Locate the cell with the specified text and output its [x, y] center coordinate. 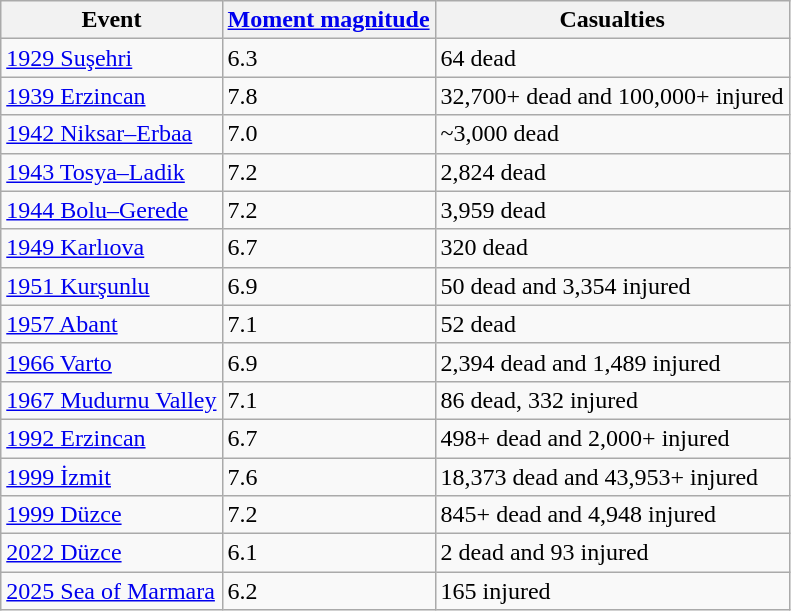
86 dead, 332 injured [612, 400]
498+ dead and 2,000+ injured [612, 438]
1949 Karlıova [112, 248]
18,373 dead and 43,953+ injured [612, 477]
1957 Abant [112, 324]
2 dead and 93 injured [612, 553]
1967 Mudurnu Valley [112, 400]
52 dead [612, 324]
165 injured [612, 591]
50 dead and 3,354 injured [612, 286]
2,824 dead [612, 172]
Moment magnitude [328, 20]
1966 Varto [112, 362]
1999 Düzce [112, 515]
7.0 [328, 134]
1943 Tosya–Ladik [112, 172]
6.3 [328, 58]
1999 İzmit [112, 477]
1929 Suşehri [112, 58]
6.2 [328, 591]
1939 Erzincan [112, 96]
Casualties [612, 20]
32,700+ dead and 100,000+ injured [612, 96]
2,394 dead and 1,489 injured [612, 362]
1992 Erzincan [112, 438]
~3,000 dead [612, 134]
7.6 [328, 477]
6.1 [328, 553]
320 dead [612, 248]
64 dead [612, 58]
Event [112, 20]
3,959 dead [612, 210]
2025 Sea of Marmara [112, 591]
1951 Kurşunlu [112, 286]
7.8 [328, 96]
845+ dead and 4,948 injured [612, 515]
2022 Düzce [112, 553]
1944 Bolu–Gerede [112, 210]
1942 Niksar–Erbaa [112, 134]
